Capture the cell that displays the provided text and extract its [x, y] central coordinate. 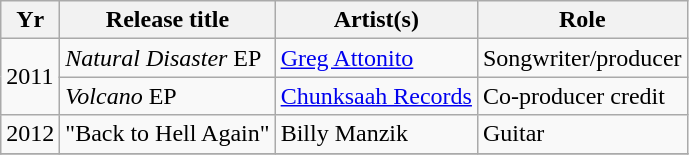
Co-producer credit [582, 96]
Release title [168, 20]
Chunksaah Records [376, 96]
Natural Disaster EP [168, 58]
2011 [30, 77]
Yr [30, 20]
Role [582, 20]
Songwriter/producer [582, 58]
Greg Attonito [376, 58]
Guitar [582, 134]
"Back to Hell Again" [168, 134]
Billy Manzik [376, 134]
2012 [30, 134]
Volcano EP [168, 96]
Artist(s) [376, 20]
